Scan for the cell matching the given text and deliver its (x, y) coordinate at center. 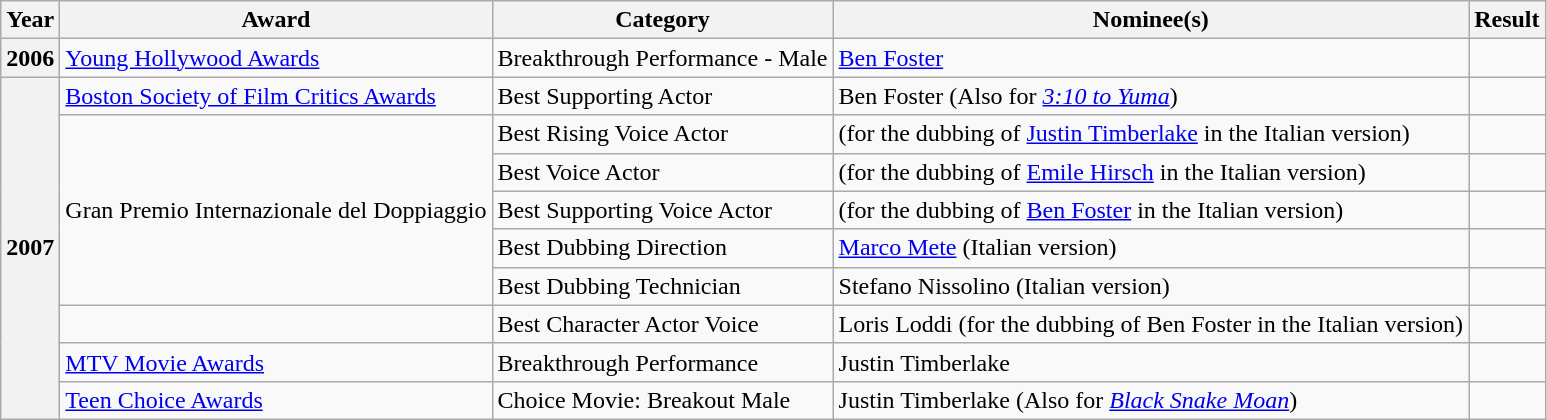
Young Hollywood Awards (276, 58)
Best Dubbing Direction (662, 248)
Result (1507, 20)
2007 (30, 248)
Stefano Nissolino (Italian version) (1151, 286)
Best Character Actor Voice (662, 324)
Ben Foster (Also for 3:10 to Yuma) (1151, 96)
Justin Timberlake (1151, 362)
Best Dubbing Technician (662, 286)
Ben Foster (1151, 58)
Best Rising Voice Actor (662, 134)
MTV Movie Awards (276, 362)
Best Supporting Actor (662, 96)
(for the dubbing of Ben Foster in the Italian version) (1151, 210)
(for the dubbing of Emile Hirsch in the Italian version) (1151, 172)
Best Voice Actor (662, 172)
Best Supporting Voice Actor (662, 210)
Breakthrough Performance (662, 362)
Justin Timberlake (Also for Black Snake Moan) (1151, 400)
Loris Loddi (for the dubbing of Ben Foster in the Italian version) (1151, 324)
Award (276, 20)
Nominee(s) (1151, 20)
2006 (30, 58)
(for the dubbing of Justin Timberlake in the Italian version) (1151, 134)
Boston Society of Film Critics Awards (276, 96)
Breakthrough Performance - Male (662, 58)
Marco Mete (Italian version) (1151, 248)
Choice Movie: Breakout Male (662, 400)
Category (662, 20)
Year (30, 20)
Teen Choice Awards (276, 400)
Gran Premio Internazionale del Doppiaggio (276, 210)
